Identify which cell holds the provided text, then report its [X, Y] central coordinate. 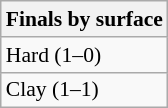
Hard (1–0) [84, 55]
Finals by surface [84, 19]
Clay (1–1) [84, 90]
